Capture the cell that displays the provided text and extract its (X, Y) central coordinate. 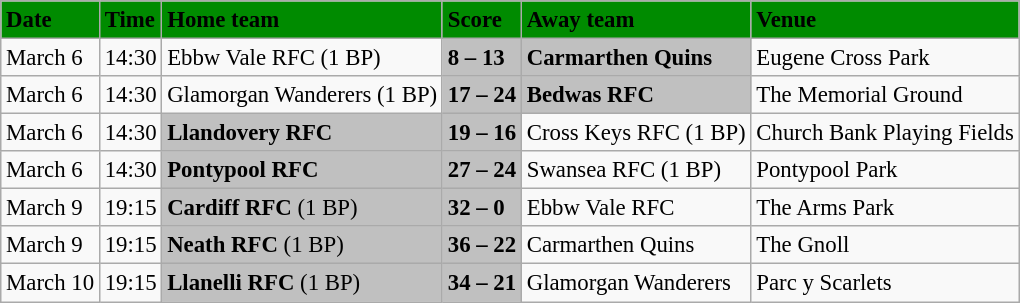
Llandovery RFC (302, 133)
The Gnoll (885, 245)
Away team (636, 20)
36 – 22 (482, 245)
March 10 (50, 283)
Swansea RFC (1 BP) (636, 170)
Llanelli RFC (1 BP) (302, 283)
8 – 13 (482, 57)
Parc y Scarlets (885, 283)
Cardiff RFC (1 BP) (302, 208)
Venue (885, 20)
Eugene Cross Park (885, 57)
Time (130, 20)
Ebbw Vale RFC (636, 208)
Church Bank Playing Fields (885, 133)
32 – 0 (482, 208)
Pontypool RFC (302, 170)
Neath RFC (1 BP) (302, 245)
34 – 21 (482, 283)
Glamorgan Wanderers (636, 283)
Bedwas RFC (636, 95)
27 – 24 (482, 170)
Cross Keys RFC (1 BP) (636, 133)
Pontypool Park (885, 170)
Ebbw Vale RFC (1 BP) (302, 57)
The Arms Park (885, 208)
Score (482, 20)
Glamorgan Wanderers (1 BP) (302, 95)
17 – 24 (482, 95)
Date (50, 20)
The Memorial Ground (885, 95)
19 – 16 (482, 133)
Home team (302, 20)
